Find where the given text appears and provide that cell's center as [x, y] coordinate. 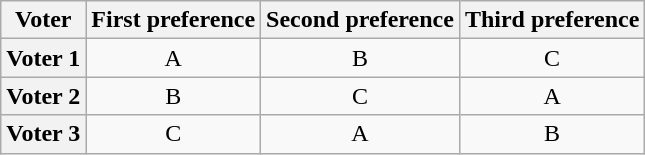
Third preference [552, 20]
Voter 3 [44, 134]
Voter 2 [44, 96]
Second preference [360, 20]
Voter [44, 20]
First preference [174, 20]
Voter 1 [44, 58]
